Locate the cell with the specified text and output its [X, Y] center coordinate. 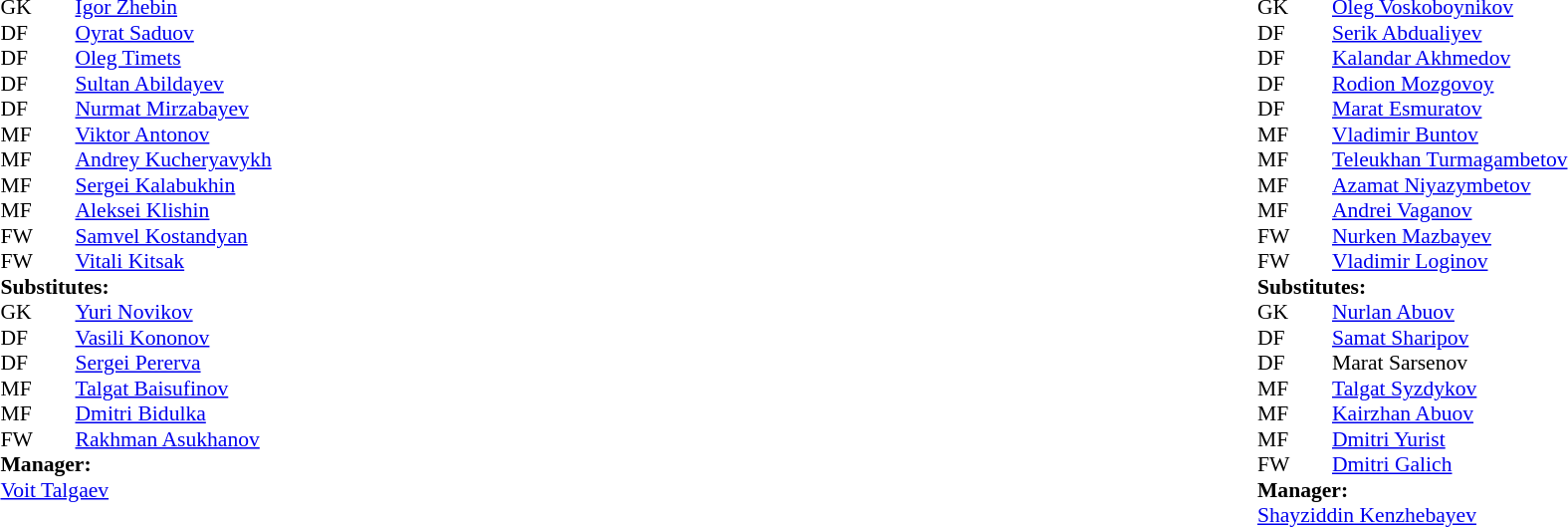
Viktor Antonov [173, 134]
Talgat Syzdykov [1450, 389]
Dmitri Galich [1450, 465]
Dmitri Bidulka [173, 413]
Rodion Mozgovoy [1450, 84]
Samvel Kostandyan [173, 236]
Marat Sarsenov [1450, 364]
Azamat Niyazymbetov [1450, 185]
Aleksei Klishin [173, 210]
Nurlan Abuov [1450, 312]
Vladimir Loginov [1450, 262]
Vitali Kitsak [173, 262]
Samat Sharipov [1450, 338]
Andrey Kucheryavykh [173, 160]
Rakhman Asukhanov [173, 439]
Sultan Abildayev [173, 84]
Vladimir Buntov [1450, 134]
Kairzhan Abuov [1450, 413]
Talgat Baisufinov [173, 389]
Nurken Mazbayev [1450, 236]
Sergei Kalabukhin [173, 185]
Oleg Timets [173, 59]
Sergei Pererva [173, 364]
Vasili Kononov [173, 338]
Voit Talgaev [135, 490]
Teleukhan Turmagambetov [1450, 160]
Andrei Vaganov [1450, 210]
Serik Abdualiyev [1450, 33]
Dmitri Yurist [1450, 439]
Oyrat Saduov [173, 33]
Yuri Novikov [173, 312]
Nurmat Mirzabayev [173, 109]
Marat Esmuratov [1450, 109]
Kalandar Akhmedov [1450, 59]
